Detect which cell encompasses the target text, then output its (X, Y) center coordinate. 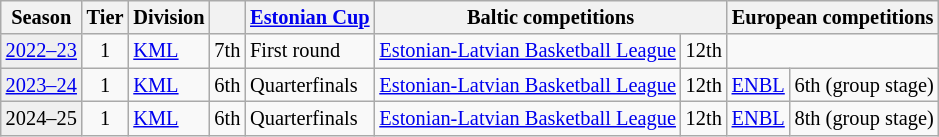
Season (42, 17)
Estonian Cup (310, 17)
6th (group stage) (864, 85)
2022–23 (42, 51)
Baltic competitions (550, 17)
First round (310, 51)
2024–25 (42, 118)
Tier (106, 17)
European competitions (833, 17)
Division (168, 17)
2023–24 (42, 85)
7th (227, 51)
8th (group stage) (864, 118)
